Identify which cell holds the provided text, then report its (X, Y) central coordinate. 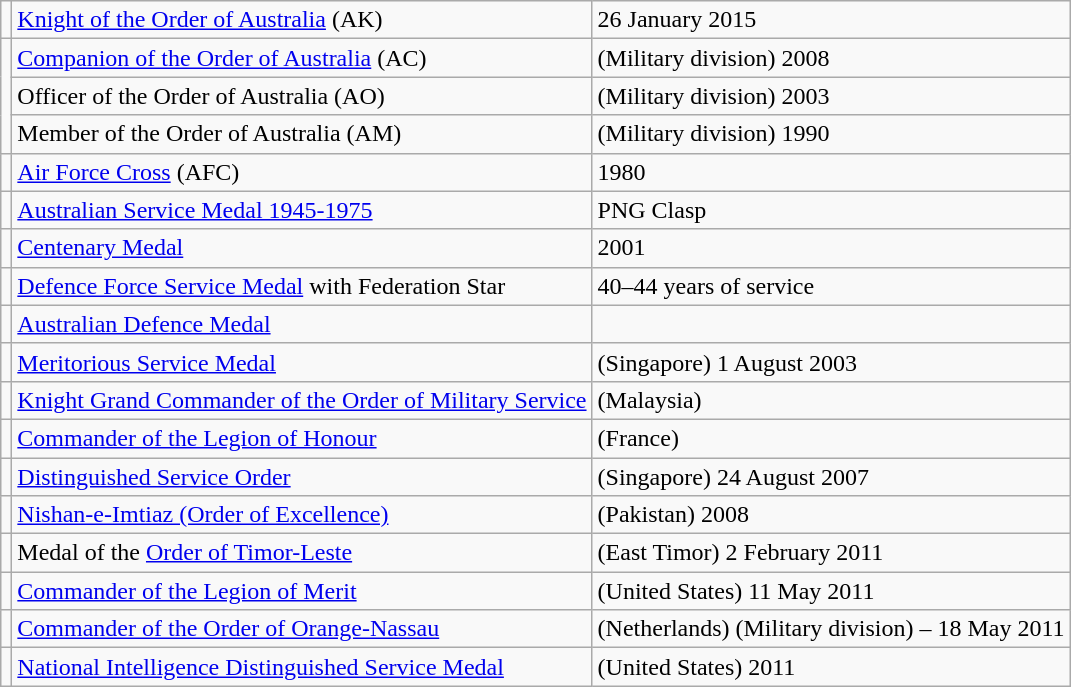
(Malaysia) (831, 400)
PNG Clasp (831, 210)
Knight of the Order of Australia (AK) (302, 20)
(Military division) 1990 (831, 134)
National Intelligence Distinguished Service Medal (302, 667)
Commander of the Legion of Honour (302, 438)
Meritorious Service Medal (302, 362)
(Singapore) 1 August 2003 (831, 362)
40–44 years of service (831, 286)
(East Timor) 2 February 2011 (831, 553)
(Singapore) 24 August 2007 (831, 477)
2001 (831, 248)
Air Force Cross (AFC) (302, 172)
Commander of the Legion of Merit (302, 591)
(United States) 11 May 2011 (831, 591)
(Pakistan) 2008 (831, 515)
(France) (831, 438)
26 January 2015 (831, 20)
Commander of the Order of Orange-Nassau (302, 629)
Companion of the Order of Australia (AC) (302, 58)
Distinguished Service Order (302, 477)
(Military division) 2003 (831, 96)
Nishan-e-Imtiaz (Order of Excellence) (302, 515)
(United States) 2011 (831, 667)
(Military division) 2008 (831, 58)
Defence Force Service Medal with Federation Star (302, 286)
(Netherlands) (Military division) – 18 May 2011 (831, 629)
Medal of the Order of Timor-Leste (302, 553)
Member of the Order of Australia (AM) (302, 134)
Centenary Medal (302, 248)
Knight Grand Commander of the Order of Military Service (302, 400)
Australian Service Medal 1945-1975 (302, 210)
1980 (831, 172)
Officer of the Order of Australia (AO) (302, 96)
Australian Defence Medal (302, 324)
